Output the (x, y) coordinate of the center of the cell containing the given text.  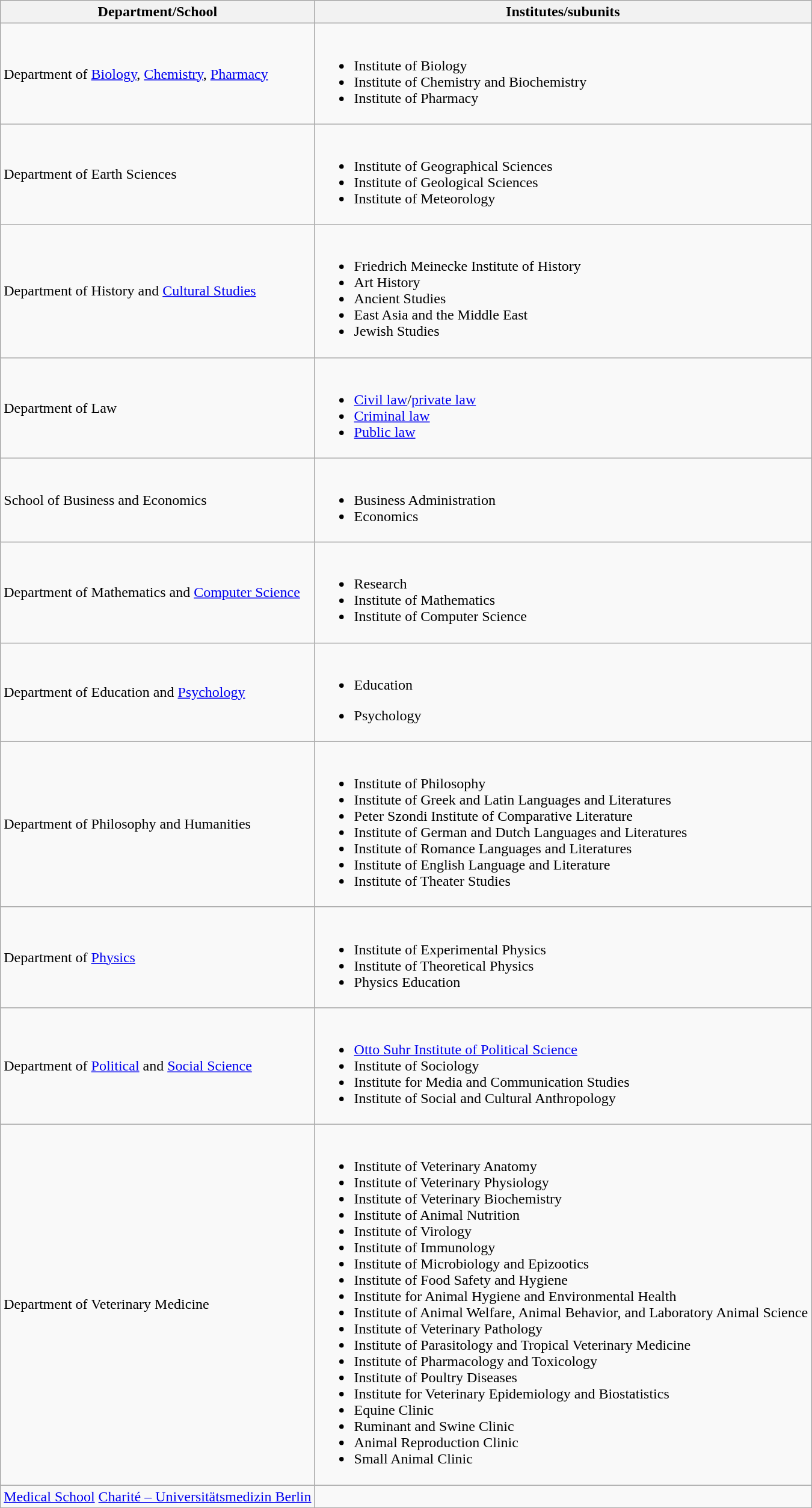
Medical School Charité – Universitätsmedizin Berlin (158, 1497)
EducationPsychology (563, 692)
Department of Law (158, 408)
Friedrich Meinecke Institute of HistoryArt HistoryAncient StudiesEast Asia and the Middle EastJewish Studies (563, 291)
Institute of BiologyInstitute of Chemistry and BiochemistryInstitute of Pharmacy (563, 73)
Department of History and Cultural Studies (158, 291)
Department of Education and Psychology (158, 692)
Institutes/subunits (563, 12)
Institute of Geographical SciencesInstitute of Geological SciencesInstitute of Meteorology (563, 175)
School of Business and Economics (158, 500)
Department of Physics (158, 957)
Department of Mathematics and Computer Science (158, 592)
Department of Earth Sciences (158, 175)
Institute of Experimental PhysicsInstitute of Theoretical PhysicsPhysics Education (563, 957)
Civil law/private lawCriminal lawPublic law (563, 408)
Department of Political and Social Science (158, 1066)
Department of Veterinary Medicine (158, 1305)
Department of Philosophy and Humanities (158, 824)
Business AdministrationEconomics (563, 500)
ResearchInstitute of MathematicsInstitute of Computer Science (563, 592)
Department/School (158, 12)
Department of Biology, Chemistry, Pharmacy (158, 73)
